Scan for the cell matching the given text and deliver its (X, Y) coordinate at center. 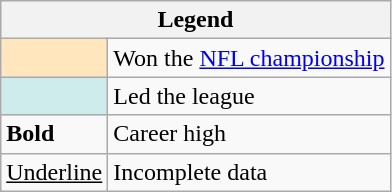
Legend (196, 20)
Underline (54, 172)
Won the NFL championship (249, 58)
Led the league (249, 96)
Career high (249, 134)
Bold (54, 134)
Incomplete data (249, 172)
